Locate the cell with the specified text and output its [x, y] center coordinate. 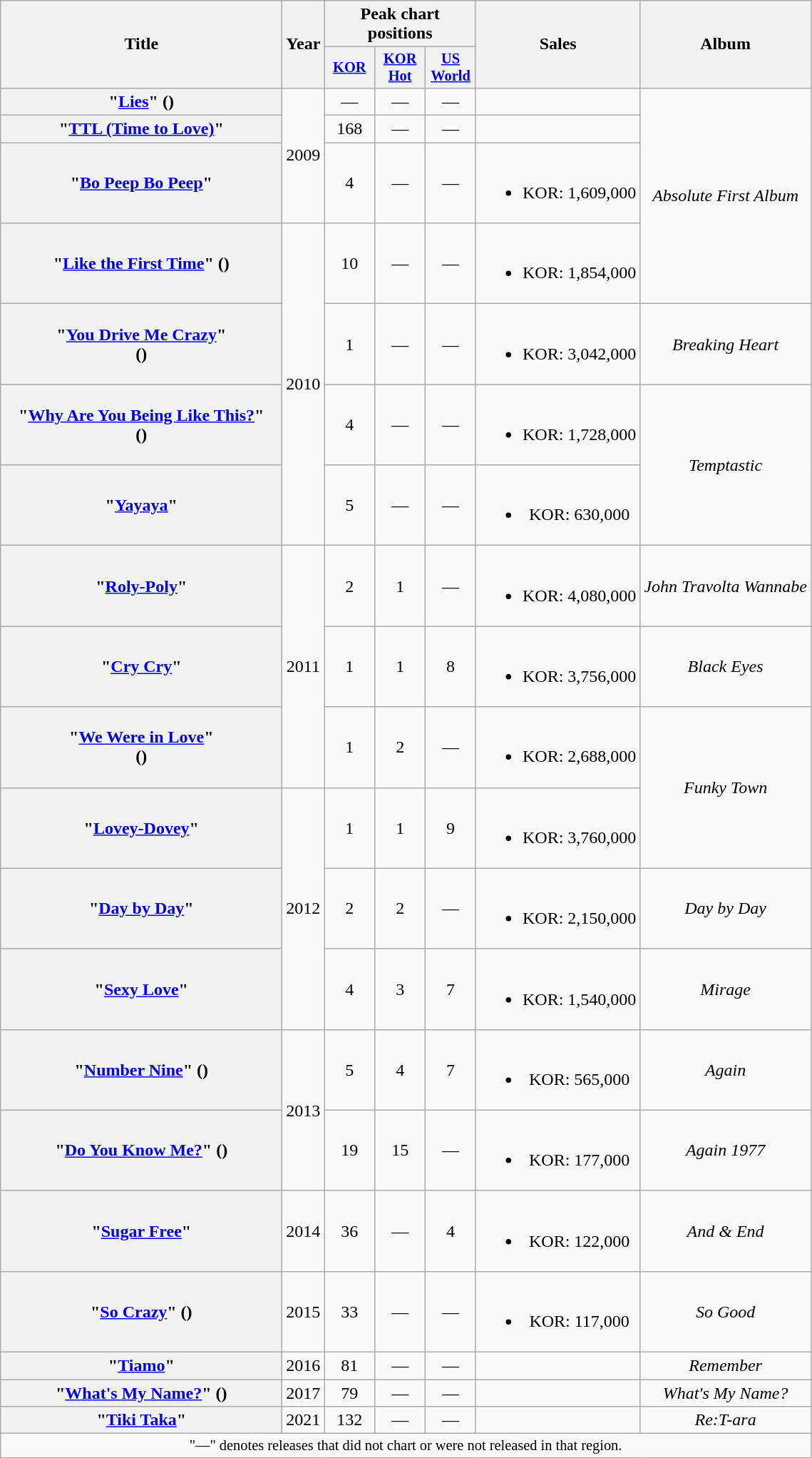
10 [349, 264]
"Sexy Love" [141, 989]
"TTL (Time to Love)" [141, 129]
Again 1977 [726, 1150]
15 [401, 1150]
2009 [304, 156]
"You Drive Me Crazy"() [141, 344]
KOR: 1,854,000 [557, 264]
KOR: 3,756,000 [557, 666]
"Sugar Free" [141, 1231]
US World [451, 68]
Funky Town [726, 787]
KOR: 1,609,000 [557, 183]
2021 [304, 1420]
Mirage [726, 989]
Sales [557, 44]
KOR: 117,000 [557, 1311]
79 [349, 1393]
"Lovey-Dovey" [141, 827]
KOR: 3,042,000 [557, 344]
"What's My Name?" () [141, 1393]
KOR: 565,000 [557, 1070]
2017 [304, 1393]
KOR: 1,540,000 [557, 989]
"Do You Know Me?" () [141, 1150]
2012 [304, 909]
168 [349, 129]
"We Were in Love"() [141, 748]
"Tiki Taka" [141, 1420]
132 [349, 1420]
Re:T-ara [726, 1420]
Absolute First Album [726, 195]
8 [451, 666]
"Why Are You Being Like This?"() [141, 425]
33 [349, 1311]
2010 [304, 384]
Remember [726, 1366]
81 [349, 1366]
Year [304, 44]
KOR [349, 68]
Breaking Heart [726, 344]
"Bo Peep Bo Peep" [141, 183]
Title [141, 44]
"Yayaya" [141, 505]
KOR: 2,150,000 [557, 909]
2013 [304, 1110]
2015 [304, 1311]
2016 [304, 1366]
"So Crazy" () [141, 1311]
Temptastic [726, 465]
KOR Hot [401, 68]
So Good [726, 1311]
"Cry Cry" [141, 666]
"Tiamo" [141, 1366]
3 [401, 989]
19 [349, 1150]
Day by Day [726, 909]
"—" denotes releases that did not chart or were not released in that region. [406, 1446]
"Roly-Poly" [141, 586]
Again [726, 1070]
Black Eyes [726, 666]
KOR: 177,000 [557, 1150]
KOR: 122,000 [557, 1231]
KOR: 2,688,000 [557, 748]
John Travolta Wannabe [726, 586]
Album [726, 44]
2014 [304, 1231]
"Lies" () [141, 101]
And & End [726, 1231]
What's My Name? [726, 1393]
9 [451, 827]
KOR: 4,080,000 [557, 586]
Peak chart positions [401, 24]
"Number Nine" () [141, 1070]
2011 [304, 666]
KOR: 630,000 [557, 505]
KOR: 3,760,000 [557, 827]
"Day by Day" [141, 909]
"Like the First Time" () [141, 264]
36 [349, 1231]
KOR: 1,728,000 [557, 425]
